Search for the cell housing the specified text and yield its (x, y) center coordinate. 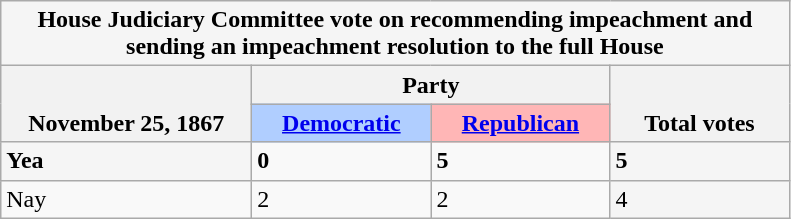
Party (431, 85)
November 25, 1867 (126, 104)
0 (342, 161)
Democratic (342, 123)
Republican (520, 123)
Yea (126, 161)
Total votes (700, 104)
Nay (126, 199)
House Judiciary Committee vote on recommending impeachment and sending an impeachment resolution to the full House (395, 34)
4 (700, 199)
